Return the [X, Y] coordinate for the center point of the cell that contains the specified text.  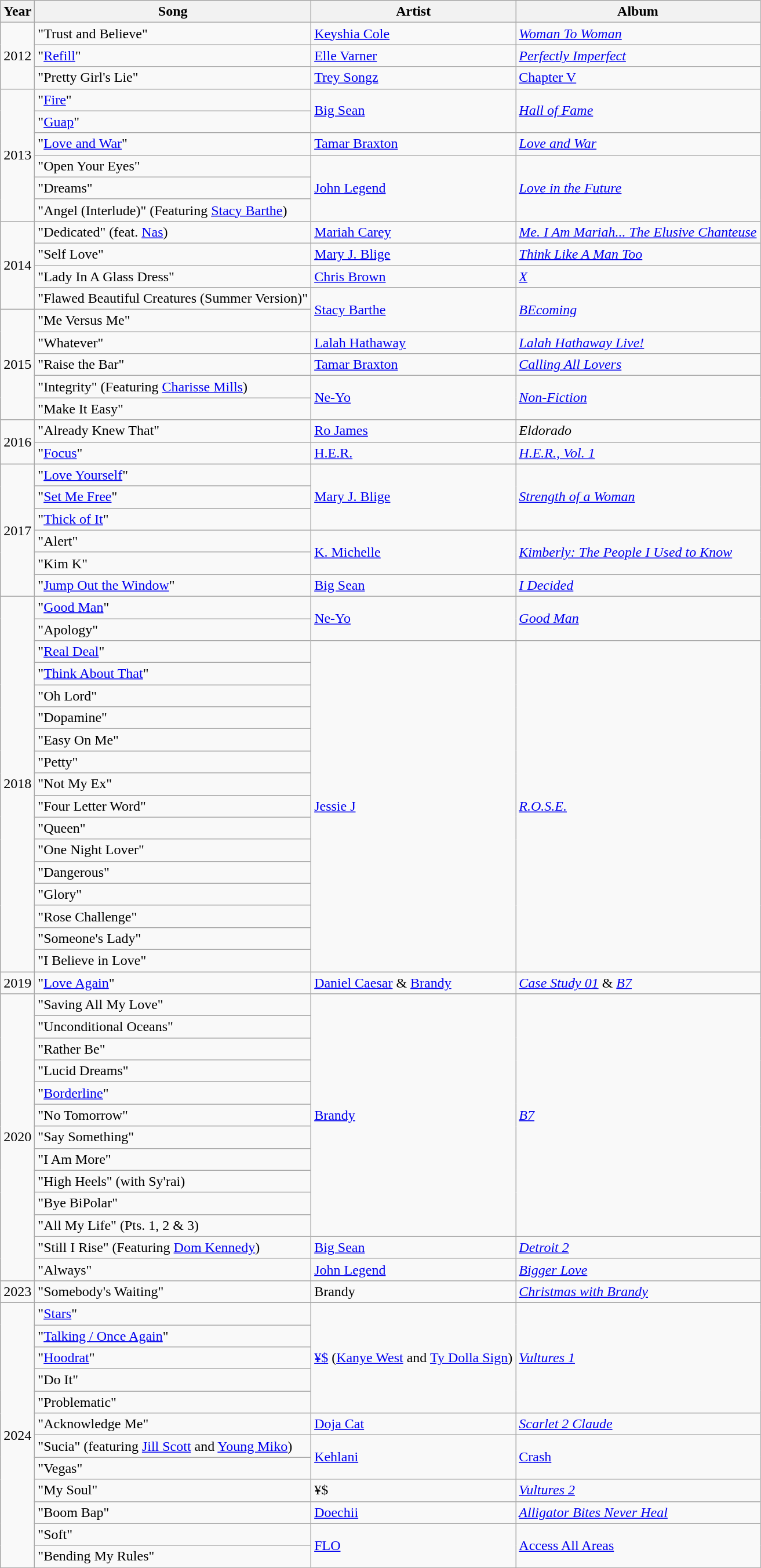
Me. I Am Mariah... The Elusive Chanteuse [638, 232]
Vultures 2 [638, 1490]
"Make It Easy" [173, 409]
Woman To Woman [638, 34]
"Flawed Beautiful Creatures (Summer Version)" [173, 299]
"Talking / Once Again" [173, 1335]
"Oh Lord" [173, 696]
2018 [17, 784]
Album [638, 12]
Jessie J [414, 806]
Chapter V [638, 78]
2019 [17, 983]
"Bye BiPolar" [173, 1203]
"Still I Rise" (Featuring Dom Kennedy) [173, 1247]
"Love and War" [173, 144]
Kehlani [414, 1457]
"Apology" [173, 629]
"Lucid Dreams" [173, 1071]
Doechii [414, 1512]
"Saving All My Love" [173, 1005]
"Petty" [173, 762]
"Queen" [173, 828]
2013 [17, 155]
Hall of Fame [638, 111]
"Jump Out the Window" [173, 585]
"Whatever" [173, 343]
"All My Life" (Pts. 1, 2 & 3) [173, 1225]
"Fire" [173, 100]
I Decided [638, 585]
Mariah Carey [414, 232]
Strength of a Woman [638, 497]
"Say Something" [173, 1137]
Scarlet 2 Claude [638, 1424]
"Rose Challenge" [173, 916]
"Think About That" [173, 674]
2024 [17, 1435]
"Borderline" [173, 1093]
R.O.S.E. [638, 806]
"Angel (Interlude)" (Featuring Stacy Barthe) [173, 210]
¥$ (Kanye West and Ty Dolla Sign) [414, 1358]
"Refill" [173, 56]
"My Soul" [173, 1490]
"Lady In A Glass Dress" [173, 277]
2014 [17, 265]
"Sucia" (featuring Jill Scott and Young Miko) [173, 1446]
H.E.R., Vol. 1 [638, 453]
"Thick of It" [173, 519]
"High Heels" (with Sy'rai) [173, 1181]
"Self Love" [173, 254]
"Love Again" [173, 983]
Crash [638, 1457]
Case Study 01 & B7 [638, 983]
"Somebody's Waiting" [173, 1291]
Bigger Love [638, 1269]
"Kim K" [173, 563]
B7 [638, 1116]
"Vegas" [173, 1468]
"Easy On Me" [173, 740]
"Me Versus Me" [173, 321]
Lalah Hathaway [414, 343]
Vultures 1 [638, 1358]
Chris Brown [414, 277]
"Hoodrat" [173, 1358]
"Love Yourself" [173, 475]
2012 [17, 56]
"Dopamine" [173, 718]
"Glory" [173, 894]
"Dangerous" [173, 872]
Artist [414, 12]
Calling All Lovers [638, 365]
Love in the Future [638, 188]
Keyshia Cole [414, 34]
Detroit 2 [638, 1247]
"Someone's Lady" [173, 938]
Perfectly Imperfect [638, 56]
2023 [17, 1291]
Christmas with Brandy [638, 1291]
"Pretty Girl's Lie" [173, 78]
"Rather Be" [173, 1049]
2017 [17, 530]
FLO [414, 1545]
"Integrity" (Featuring Charisse Mills) [173, 387]
Elle Varner [414, 56]
Song [173, 12]
"No Tomorrow" [173, 1115]
"Alert" [173, 541]
2015 [17, 365]
"Guap" [173, 122]
"Good Man" [173, 607]
"Bending My Rules" [173, 1556]
Daniel Caesar & Brandy [414, 983]
¥$ [414, 1490]
Access All Areas [638, 1545]
"Not My Ex" [173, 784]
Eldorado [638, 431]
"Boom Bap" [173, 1512]
Stacy Barthe [414, 310]
BEcoming [638, 310]
K. Michelle [414, 552]
"Stars" [173, 1313]
"I Am More" [173, 1159]
Good Man [638, 618]
Trey Songz [414, 78]
Think Like A Man Too [638, 254]
Love and War [638, 144]
"Unconditional Oceans" [173, 1027]
"Dedicated" (feat. Nas) [173, 232]
"I Believe in Love" [173, 960]
X [638, 277]
Non-Fiction [638, 398]
H.E.R. [414, 453]
"Trust and Believe" [173, 34]
"Acknowledge Me" [173, 1424]
"Real Deal" [173, 652]
"Soft" [173, 1534]
"Focus" [173, 453]
Kimberly: The People I Used to Know [638, 552]
"Open Your Eyes" [173, 166]
"Raise the Bar" [173, 365]
"Four Letter Word" [173, 806]
Ro James [414, 431]
Doja Cat [414, 1424]
"Problematic" [173, 1402]
"Dreams" [173, 188]
"One Night Lover" [173, 850]
Alligator Bites Never Heal [638, 1512]
Lalah Hathaway Live! [638, 343]
"Set Me Free" [173, 497]
Year [17, 12]
"Always" [173, 1269]
"Already Knew That" [173, 431]
2020 [17, 1138]
"Do It" [173, 1380]
2016 [17, 442]
